Extract the [X, Y] coordinate from the center of the cell holding the provided text.  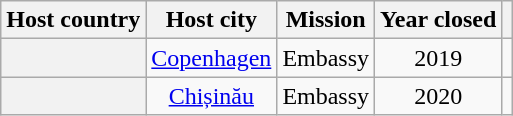
Host country [74, 20]
Copenhagen [212, 58]
Chișinău [212, 96]
Host city [212, 20]
2019 [438, 58]
2020 [438, 96]
Year closed [438, 20]
Mission [326, 20]
